Find where the given text appears and provide that cell's center as [X, Y] coordinate. 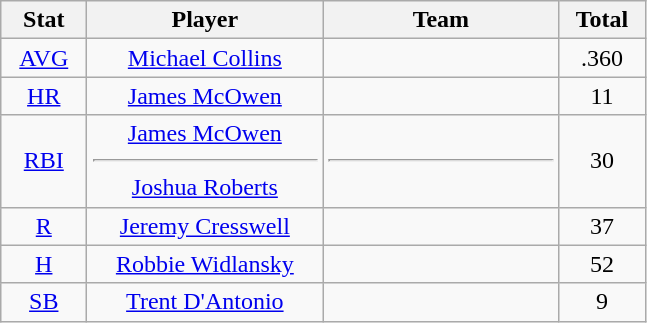
James McOwen [205, 96]
AVG [44, 58]
Michael Collins [205, 58]
Total [602, 20]
Player [205, 20]
Trent D'Antonio [205, 302]
R [44, 226]
Stat [44, 20]
HR [44, 96]
H [44, 264]
.360 [602, 58]
9 [602, 302]
SB [44, 302]
52 [602, 264]
11 [602, 96]
30 [602, 161]
RBI [44, 161]
Jeremy Cresswell [205, 226]
37 [602, 226]
Robbie Widlansky [205, 264]
Team [441, 20]
James McOwenJoshua Roberts [205, 161]
